Scan for the cell matching the given text and deliver its [x, y] coordinate at center. 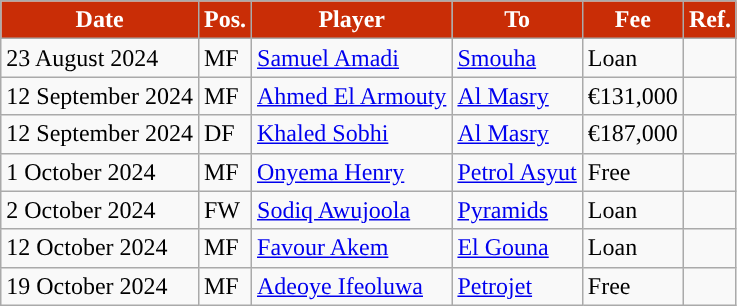
DF [224, 134]
Adeoye Ifeoluwa [352, 286]
€131,000 [632, 96]
To [517, 20]
1 October 2024 [100, 172]
Khaled Sobhi [352, 134]
FW [224, 210]
Petrojet [517, 286]
Favour Akem [352, 248]
19 October 2024 [100, 286]
Petrol Asyut [517, 172]
Date [100, 20]
El Gouna [517, 248]
23 August 2024 [100, 58]
Player [352, 20]
Ahmed El Armouty [352, 96]
Samuel Amadi [352, 58]
Onyema Henry [352, 172]
Pos. [224, 20]
2 October 2024 [100, 210]
Pyramids [517, 210]
€187,000 [632, 134]
Fee [632, 20]
Ref. [710, 20]
Sodiq Awujoola [352, 210]
12 October 2024 [100, 248]
Smouha [517, 58]
